Pinpoint the cell where the given text exists, returning its [X, Y] midpoint coordinate. 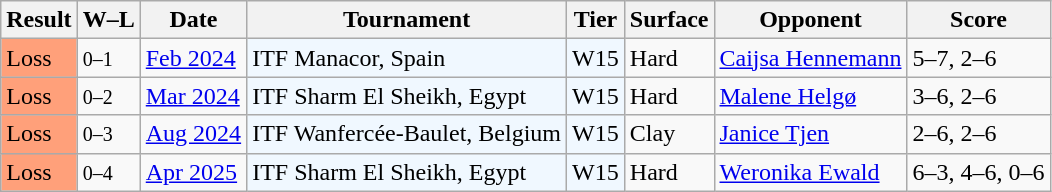
0–1 [108, 58]
3–6, 2–6 [978, 96]
Malene Helgø [810, 96]
5–7, 2–6 [978, 58]
Apr 2025 [193, 172]
Score [978, 20]
Mar 2024 [193, 96]
Tournament [407, 20]
Feb 2024 [193, 58]
6–3, 4–6, 0–6 [978, 172]
Janice Tjen [810, 134]
ITF Wanfercée-Baulet, Belgium [407, 134]
ITF Manacor, Spain [407, 58]
0–2 [108, 96]
Caijsa Hennemann [810, 58]
0–4 [108, 172]
Result [39, 20]
Aug 2024 [193, 134]
Surface [669, 20]
0–3 [108, 134]
Weronika Ewald [810, 172]
2–6, 2–6 [978, 134]
Date [193, 20]
Tier [596, 20]
Opponent [810, 20]
W–L [108, 20]
Clay [669, 134]
